Output the [X, Y] coordinate of the center of the cell containing the given text.  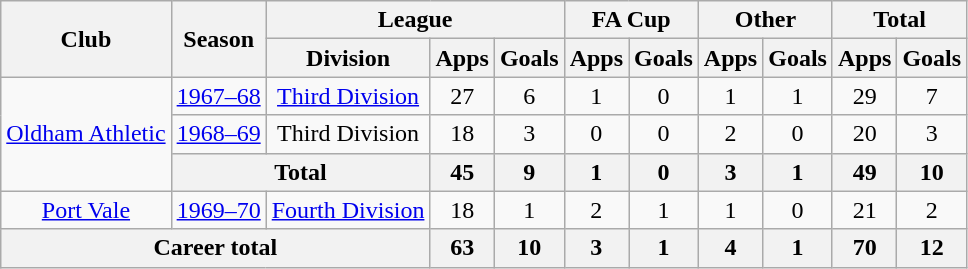
63 [462, 248]
29 [864, 96]
Fourth Division [348, 210]
Season [218, 39]
21 [864, 210]
27 [462, 96]
70 [864, 248]
FA Cup [631, 20]
Club [86, 39]
4 [730, 248]
Career total [216, 248]
20 [864, 134]
Port Vale [86, 210]
9 [529, 172]
45 [462, 172]
6 [529, 96]
1969–70 [218, 210]
Other [765, 20]
Oldham Athletic [86, 134]
Division [348, 58]
1967–68 [218, 96]
7 [932, 96]
49 [864, 172]
1968–69 [218, 134]
12 [932, 248]
League [415, 20]
